Return [x, y] of the center of cell containing provided text 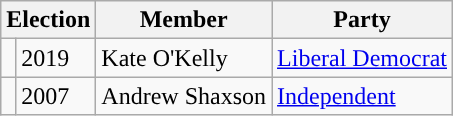
Party [362, 20]
Election [48, 20]
Kate O'Kelly [184, 58]
Independent [362, 96]
Liberal Democrat [362, 58]
Member [184, 20]
2019 [56, 58]
Andrew Shaxson [184, 96]
2007 [56, 96]
